Locate the cell with the specified text and output its [x, y] center coordinate. 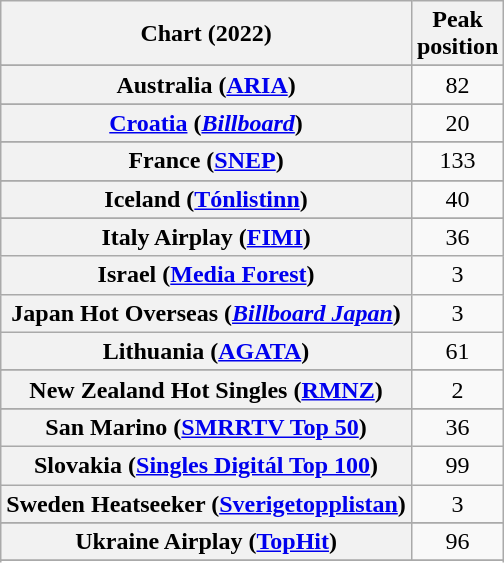
133 [457, 161]
Israel (Media Forest) [206, 275]
Japan Hot Overseas (Billboard Japan) [206, 313]
Iceland (Tónlistinn) [206, 199]
Chart (2022) [206, 34]
61 [457, 351]
Lithuania (AGATA) [206, 351]
40 [457, 199]
San Marino (SMRRTV Top 50) [206, 427]
96 [457, 542]
Slovakia (Singles Digitál Top 100) [206, 465]
Ukraine Airplay (TopHit) [206, 542]
Peakposition [457, 34]
New Zealand Hot Singles (RMNZ) [206, 389]
Italy Airplay (FIMI) [206, 237]
20 [457, 123]
82 [457, 85]
Sweden Heatseeker (Sverigetopplistan) [206, 503]
99 [457, 465]
2 [457, 389]
Croatia (Billboard) [206, 123]
France (SNEP) [206, 161]
Australia (ARIA) [206, 85]
